Find where the given text appears and provide that cell's center as [x, y] coordinate. 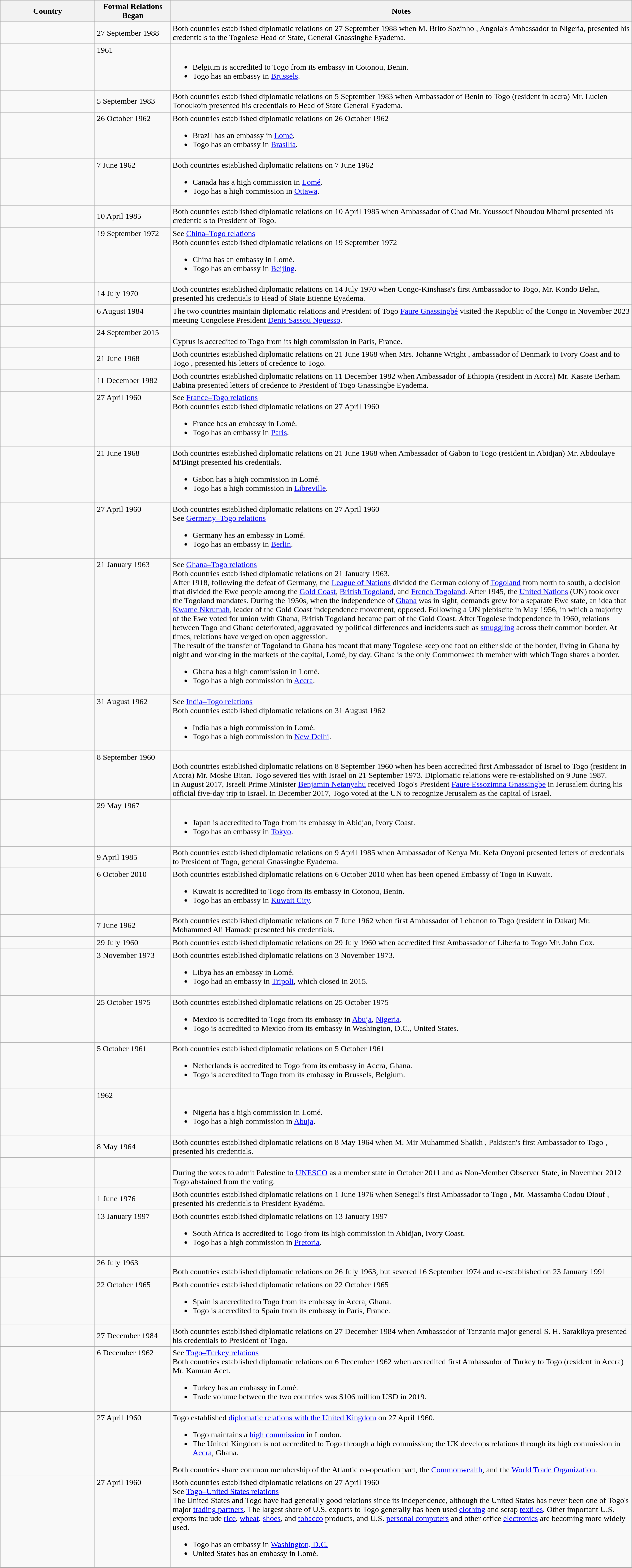
22 October 1965 [133, 1302]
Both countries established diplomatic relations on 26 October 1962Brazil has an embassy in Lomé.Togo has an embassy in Brasília. [401, 135]
Both countries established diplomatic relations on 29 July 1960 when accredited first Ambassador of Liberia to Togo Mr. John Cox. [401, 943]
21 January 1963 [133, 627]
5 September 1983 [133, 101]
27 September 1988 [133, 33]
9 April 1985 [133, 857]
Japan is accredited to Togo from its embassy in Abidjan, Ivory Coast.Togo has an embassy in Tokyo. [401, 823]
10 April 1985 [133, 216]
Cyprus is accredited to Togo from its high commission in Paris, France. [401, 337]
6 December 1962 [133, 1379]
29 May 1967 [133, 823]
Nigeria has a high commission in Lomé.Togo has a high commission in Abuja. [401, 1112]
1962 [133, 1112]
29 July 1960 [133, 943]
Both countries established diplomatic relations on 7 June 1962Canada has a high commission in Lomé.Togo has a high commission in Ottawa. [401, 182]
Belgium is accredited to Togo from its embassy in Cotonou, Benin.Togo has an embassy in Brussels. [401, 67]
Formal Relations Began [133, 11]
25 October 1975 [133, 1019]
26 October 1962 [133, 135]
26 July 1963 [133, 1268]
6 October 2010 [133, 891]
1 June 1976 [133, 1199]
5 October 1961 [133, 1066]
31 August 1962 [133, 723]
8 September 1960 [133, 775]
Notes [401, 11]
24 September 2015 [133, 337]
Country [48, 11]
6 August 1984 [133, 315]
19 September 1972 [133, 255]
14 July 1970 [133, 293]
See France–Togo relationsBoth countries established diplomatic relations on 27 April 1960France has an embassy in Lomé.Togo has an embassy in Paris. [401, 419]
27 December 1984 [133, 1336]
13 January 1997 [133, 1233]
Both countries established diplomatic relations on 26 July 1963, but severed 16 September 1974 and re-established on 23 January 1991 [401, 1268]
11 December 1982 [133, 380]
8 May 1964 [133, 1146]
Both countries established diplomatic relations on 3 November 1973.Libya has an embassy in Lomé.Togo had an embassy in Tripoli, which closed in 2015. [401, 972]
3 November 1973 [133, 972]
1961 [133, 67]
